Determine the (X, Y) coordinate at the center of the cell enclosing the given text.  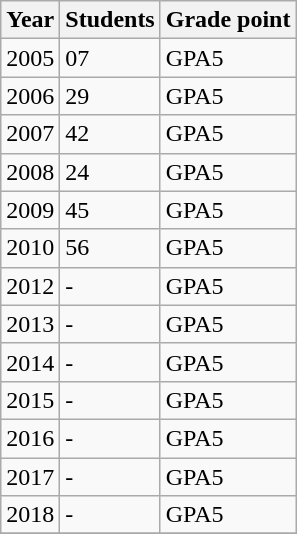
56 (110, 248)
2007 (30, 134)
45 (110, 210)
2017 (30, 477)
2006 (30, 96)
2012 (30, 286)
2013 (30, 324)
2005 (30, 58)
Grade point (228, 20)
Students (110, 20)
2016 (30, 438)
2009 (30, 210)
2018 (30, 515)
Year (30, 20)
07 (110, 58)
42 (110, 134)
2015 (30, 400)
2014 (30, 362)
24 (110, 172)
2010 (30, 248)
29 (110, 96)
2008 (30, 172)
